Return [X, Y] of the center of cell containing provided text 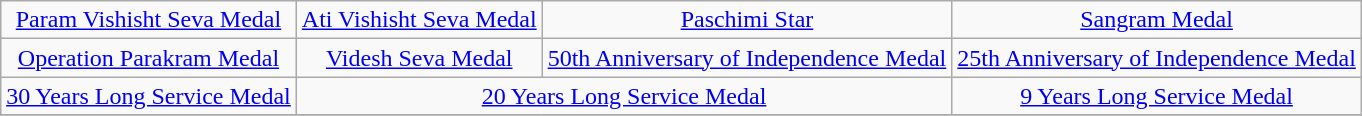
Sangram Medal [1157, 20]
Operation Parakram Medal [149, 58]
Param Vishisht Seva Medal [149, 20]
30 Years Long Service Medal [149, 96]
Ati Vishisht Seva Medal [419, 20]
20 Years Long Service Medal [624, 96]
50th Anniversary of Independence Medal [747, 58]
Paschimi Star [747, 20]
Videsh Seva Medal [419, 58]
25th Anniversary of Independence Medal [1157, 58]
9 Years Long Service Medal [1157, 96]
